For the text-containing cell, return its midpoint in [x, y] coordinate format. 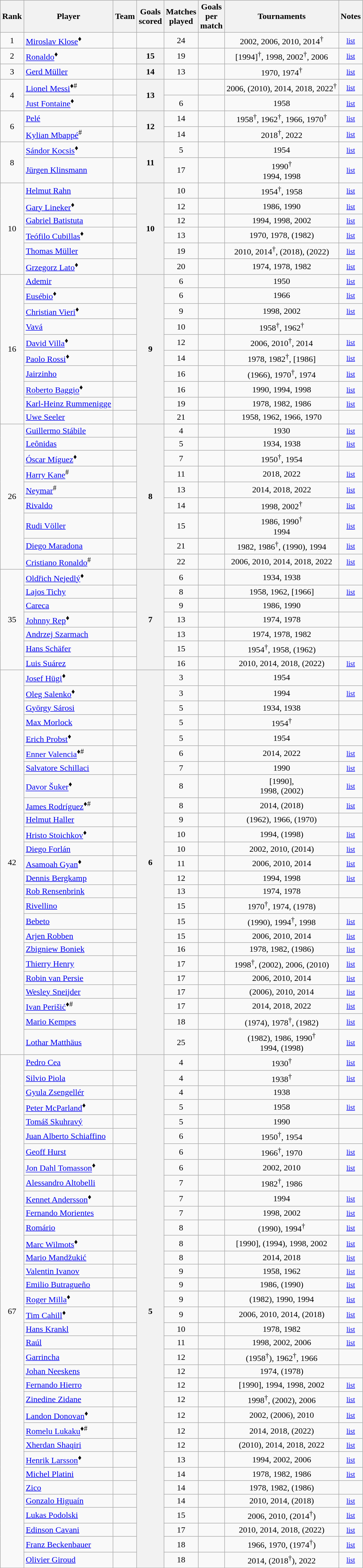
Team [125, 16]
Franz Beckenbauer [68, 1544]
Rank [12, 16]
2002, (2006), 2010 [282, 1415]
1998†, (2002), 2006 [282, 1400]
1958†, 1962† [282, 327]
1950 [282, 281]
Roberto Baggio♦ [68, 390]
2014, 2018 [282, 1258]
2014, (2018) [282, 806]
[1990], (1994), 1998, 2002 [282, 1243]
Rob Rensenbrink [68, 891]
Goalspermatch [211, 16]
Cristiano Ronaldo# [68, 562]
35 [12, 620]
2006, (2010), 2014, 2018, 2022† [282, 87]
Tomáš Skuhravý [68, 1122]
Helmut Rahn [68, 191]
Oldřich Nejedlý♦ [68, 578]
2006, 2010, 2014, 2018, 2022 [282, 562]
Asamoah Gyan♦ [68, 863]
Ronaldo♦ [68, 56]
Lionel Messi♦# [68, 87]
Tim Cahill♦ [68, 1315]
2002, 2010 [282, 1167]
Thomas Müller [68, 251]
1966 [282, 295]
Karl-Heinz Rummenigge [68, 404]
(1966), 1970†, 1974 [282, 373]
1958, 1962 [282, 1271]
Xherdan Shaqiri [68, 1445]
Player [68, 16]
Careca [68, 605]
Erich Probst♦ [68, 738]
Romário [68, 1228]
Christian Vieri♦ [68, 311]
Andrzej Szarmach [68, 634]
Guillermo Stábile [68, 431]
Mario Kempes [68, 1022]
Kennet Andersson♦ [68, 1199]
Rudi Völler [68, 526]
Gerd Müller [68, 72]
1970, 1978, (1982) [282, 235]
Notes [351, 16]
2002, 2006, 2010, 2014† [282, 41]
1954† [282, 722]
Wesley Sneijder [68, 991]
22 [181, 562]
2018, 2022 [282, 474]
1 [12, 41]
Jon Dahl Tomasson♦ [68, 1167]
(2006), 2010, 2014 [282, 991]
Fernando Morientes [68, 1213]
Silvio Piola [68, 1078]
1994, 1998, 2002 [282, 221]
Uwe Seeler [68, 417]
Raúl [68, 1342]
Goalsscored [150, 16]
Juan Alberto Schiaffino [68, 1136]
Teófilo Cubillas♦ [68, 235]
1958†, 1962†, 1966, 1970† [282, 119]
42 [12, 862]
Lukas Podolski [68, 1515]
Alessandro Altobelli [68, 1183]
25 [181, 1042]
Bebeto [68, 922]
1966, 1970, (1974†) [282, 1544]
Jürgen Klinsmann [68, 170]
1974, (1978) [282, 1371]
Hans Krankl [68, 1329]
Josef Hügi♦ [68, 678]
Lajos Tichy [68, 592]
Hans Schäfer [68, 649]
1966†, 1970 [282, 1152]
Pelé [68, 119]
Grzegorz Lato♦ [68, 267]
Roger Milla♦ [68, 1299]
Romelu Lukaku♦# [68, 1430]
Henrik Larsson♦ [68, 1460]
2006, 2010†, 2014 [282, 343]
Arjen Robben [68, 936]
67 [12, 1311]
1982†, 1986 [282, 1183]
1998†, (2002), 2006, (2010) [282, 964]
(1974), 1978†, (1982) [282, 1022]
(2010), 2014, 2018, 2022 [282, 1445]
Zico [68, 1487]
2006, 2010, (2014†) [282, 1515]
Lothar Matthäus [68, 1042]
Diego Forlán [68, 849]
(1990), 1994† [282, 1228]
[1994]†, 1998, 2002†, 2006 [282, 56]
Geoff Hurst [68, 1152]
Luis Suárez [68, 663]
2 [12, 56]
24 [181, 41]
Davor Šuker♦ [68, 786]
2002, 2010, (2014) [282, 849]
(1982), 1990, 1994 [282, 1299]
1990, 1994, 1998 [282, 390]
(1958†), 1962†, 1966 [282, 1357]
Óscar Míguez♦ [68, 458]
Garrincha [68, 1357]
Peter McParland♦ [68, 1107]
Vavá [68, 327]
Salvatore Schillaci [68, 768]
Johan Neeskens [68, 1371]
Miroslav Klose♦ [68, 41]
2010, 2014†, (2018), (2022) [282, 251]
Thierry Henry [68, 964]
2018†, 2022 [282, 134]
Eusébio♦ [68, 295]
Gabriel Batistuta [68, 221]
Neymar# [68, 490]
1954†, 1958, (1962) [282, 649]
Edinson Cavani [68, 1530]
1998, 2002, 2006 [282, 1342]
1986, (1990) [282, 1284]
1970, 1974† [282, 72]
Rivellino [68, 906]
1930† [282, 1063]
Pedro Cea [68, 1063]
Zinedine Zidane [68, 1400]
1978, 1982 [282, 1329]
Valentin Ivanov [68, 1271]
1982, 1986†, (1990), 1994 [282, 546]
1930 [282, 431]
Tournaments [282, 16]
Dennis Bergkamp [68, 878]
György Sárosi [68, 708]
James Rodríguez♦# [68, 806]
Helmut Haller [68, 820]
Harry Kane# [68, 474]
1994, 1998 [282, 878]
Marc Wilmots♦ [68, 1243]
Ivan Perišić♦# [68, 1006]
[1990],1998, (2002) [282, 786]
1994, (1998) [282, 835]
2014, (2018†), 2022 [282, 1560]
[1990], 1994, 1998, 2002 [282, 1385]
Just Fontaine♦ [68, 103]
1998, 2002† [282, 505]
Mario Mandžukić [68, 1258]
Leônidas [68, 444]
1970†, 1974, (1978) [282, 906]
Gary Lineker♦ [68, 206]
20 [181, 267]
1938 [282, 1092]
Emilio Butragueño [68, 1284]
2010, 2014, (2018) [282, 1501]
(1990), 1994†, 1998 [282, 922]
Kylian Mbappé# [68, 134]
2006, 2010, 2014, (2018) [282, 1315]
Rivaldo [68, 505]
1938† [282, 1078]
Max Morlock [68, 722]
26 [12, 497]
1986, 1990†1994 [282, 526]
David Villa♦ [68, 343]
(1982), 1986, 1990†1994, (1998) [282, 1042]
Paolo Rossi♦ [68, 358]
Johnny Rep♦ [68, 620]
Hristo Stoichkov♦ [68, 835]
Zbigniew Boniek [68, 949]
Robin van Persie [68, 978]
Gonzalo Higuaín [68, 1501]
1994, 2002, 2006 [282, 1460]
1990† 1994, 1998 [282, 170]
(1962), 1966, (1970) [282, 820]
Michel Platini [68, 1474]
Landon Donovan♦ [68, 1415]
Ademir [68, 281]
Jairzinho [68, 373]
Olivier Giroud [68, 1560]
Matchesplayed [181, 16]
Oleg Salenko♦ [68, 693]
2014, 2022 [282, 754]
Fernando Hierro [68, 1385]
1958, 1962, 1966, 1970 [282, 417]
1958, 1962, [1966] [282, 592]
Gyula Zsengellér [68, 1092]
1954†, 1958 [282, 191]
Sándor Kocsis♦ [68, 150]
2014, 2018, (2022) [282, 1430]
1978, 1982†, [1986] [282, 358]
Diego Maradona [68, 546]
Enner Valencia♦# [68, 754]
